Return (x, y) of the center of cell containing provided text 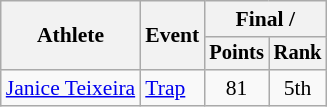
Final / (265, 19)
81 (236, 88)
Trap (172, 88)
Athlete (70, 36)
Janice Teixeira (70, 88)
5th (298, 88)
Rank (298, 54)
Event (172, 36)
Points (236, 54)
